Identify which cell holds the provided text, then report its [X, Y] central coordinate. 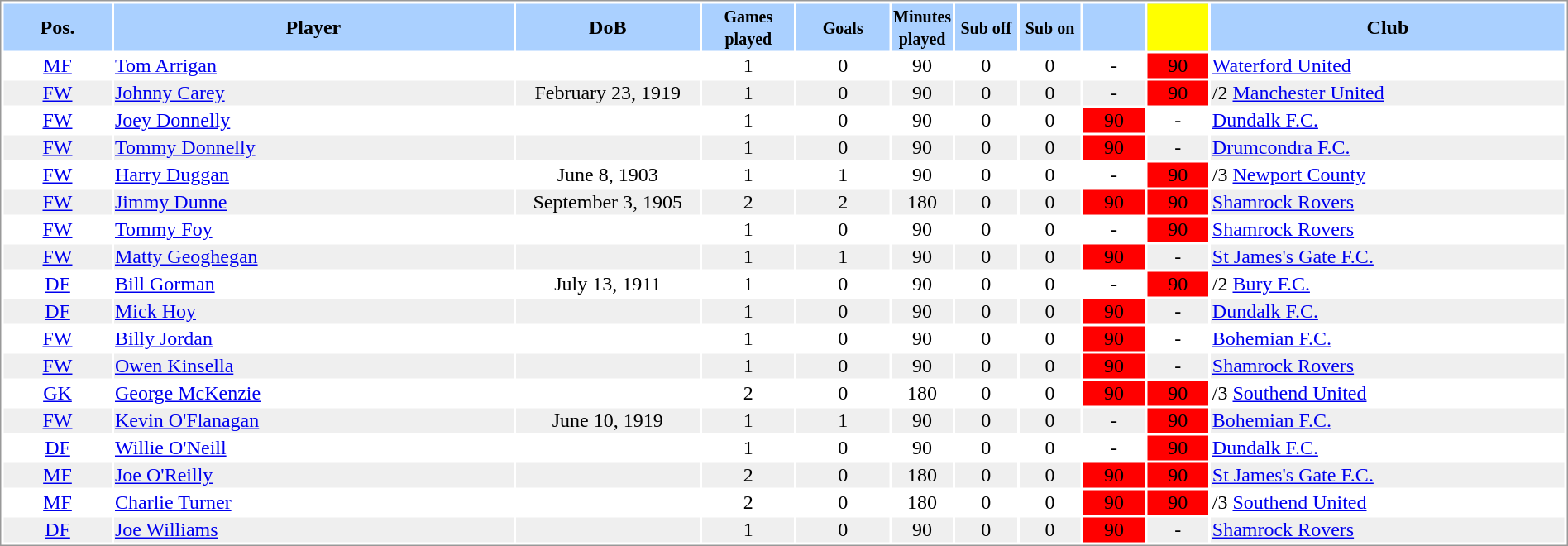
DoB [607, 26]
June 8, 1903 [607, 175]
Minutesplayed [922, 26]
Club [1388, 26]
Bill Gorman [313, 284]
Joey Donnelly [313, 120]
Tommy Donnelly [313, 148]
Charlie Turner [313, 502]
Willie O'Neill [313, 448]
GK [57, 393]
February 23, 1919 [607, 93]
Drumcondra F.C. [1388, 148]
/2 Manchester United [1388, 93]
Jimmy Dunne [313, 203]
Johnny Carey [313, 93]
George McKenzie [313, 393]
Harry Duggan [313, 175]
Joe O'Reilly [313, 476]
Mick Hoy [313, 312]
Waterford United [1388, 65]
/2 Bury F.C. [1388, 284]
Joe Williams [313, 530]
Gamesplayed [748, 26]
Goals [844, 26]
Kevin O'Flanagan [313, 421]
June 10, 1919 [607, 421]
Pos. [57, 26]
Billy Jordan [313, 338]
Sub off [986, 26]
July 13, 1911 [607, 284]
Player [313, 26]
Sub on [1049, 26]
September 3, 1905 [607, 203]
Tom Arrigan [313, 65]
Tommy Foy [313, 229]
Owen Kinsella [313, 366]
Matty Geoghegan [313, 257]
/3 Newport County [1388, 175]
